Return the (x, y) coordinate for the center point of the cell that contains the specified text.  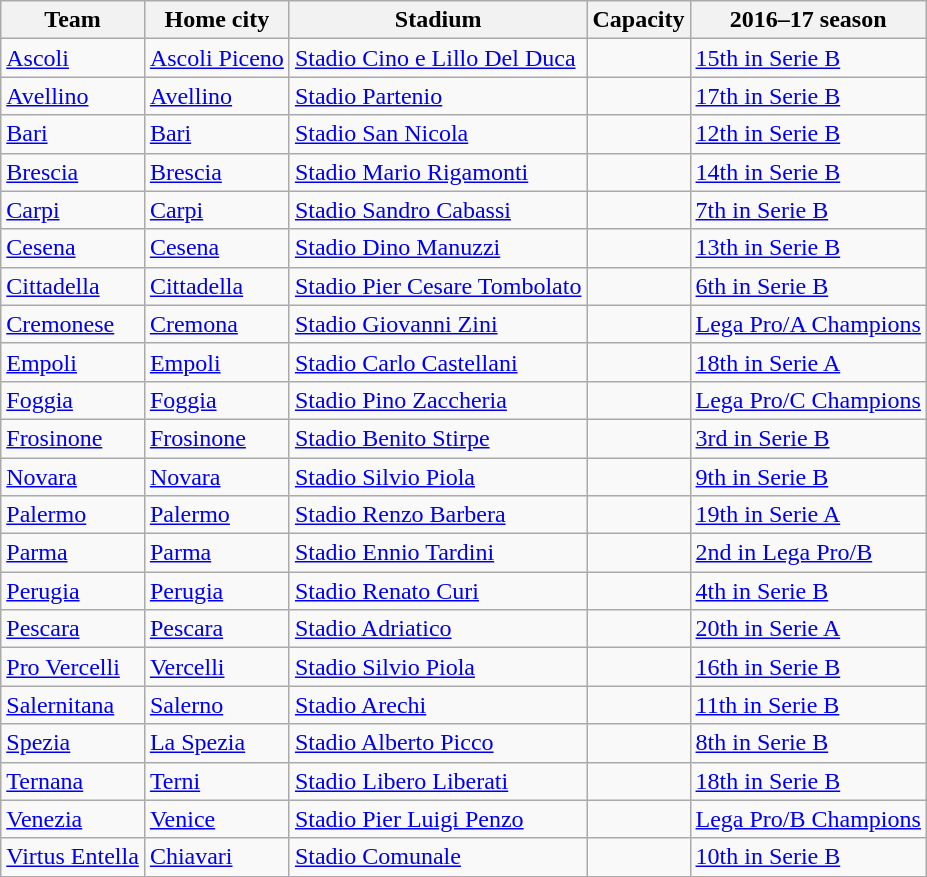
12th in Serie B (808, 134)
Stadio Renzo Barbera (438, 515)
19th in Serie A (808, 515)
9th in Serie B (808, 477)
8th in Serie B (808, 743)
Virtus Entella (73, 857)
La Spezia (216, 743)
2016–17 season (808, 20)
Lega Pro/A Champions (808, 324)
Terni (216, 781)
Stadio Benito Stirpe (438, 438)
Home city (216, 20)
Stadio Libero Liberati (438, 781)
3rd in Serie B (808, 438)
Salernitana (73, 705)
Stadio Carlo Castellani (438, 362)
Spezia (73, 743)
Ascoli (73, 58)
16th in Serie B (808, 667)
18th in Serie B (808, 781)
Cremonese (73, 324)
Stadio Sandro Cabassi (438, 210)
Stadio Renato Curi (438, 591)
17th in Serie B (808, 96)
Stadio Mario Rigamonti (438, 172)
Stadio Alberto Picco (438, 743)
Team (73, 20)
Stadio Cino e Lillo Del Duca (438, 58)
Vercelli (216, 667)
Stadio San Nicola (438, 134)
Ascoli Piceno (216, 58)
Salerno (216, 705)
Stadio Ennio Tardini (438, 553)
2nd in Lega Pro/B (808, 553)
13th in Serie B (808, 248)
Pro Vercelli (73, 667)
11th in Serie B (808, 705)
Stadio Partenio (438, 96)
Cremona (216, 324)
15th in Serie B (808, 58)
14th in Serie B (808, 172)
Stadium (438, 20)
Lega Pro/C Champions (808, 400)
Capacity (638, 20)
Lega Pro/B Champions (808, 819)
Venezia (73, 819)
Ternana (73, 781)
7th in Serie B (808, 210)
Chiavari (216, 857)
4th in Serie B (808, 591)
10th in Serie B (808, 857)
Stadio Comunale (438, 857)
Stadio Pier Cesare Tombolato (438, 286)
6th in Serie B (808, 286)
Stadio Adriatico (438, 629)
Stadio Pino Zaccheria (438, 400)
Stadio Arechi (438, 705)
Stadio Dino Manuzzi (438, 248)
Venice (216, 819)
20th in Serie A (808, 629)
Stadio Pier Luigi Penzo (438, 819)
18th in Serie A (808, 362)
Stadio Giovanni Zini (438, 324)
